Provide the [X, Y] coordinate of the cell's center where the given text is located.  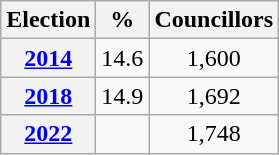
2022 [48, 134]
14.6 [122, 58]
Councillors [214, 20]
2014 [48, 58]
% [122, 20]
14.9 [122, 96]
1,748 [214, 134]
2018 [48, 96]
Election [48, 20]
1,692 [214, 96]
1,600 [214, 58]
